Return the [x, y] coordinate for the center point of the cell that contains the specified text.  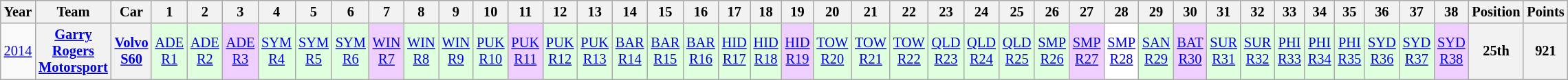
15 [666, 12]
1 [169, 12]
6 [351, 12]
4 [276, 12]
PUK R11 [525, 51]
32 [1257, 12]
SYD R38 [1451, 51]
23 [946, 12]
ADE R2 [205, 51]
SYM R6 [351, 51]
Position [1496, 12]
29 [1156, 12]
12 [560, 12]
28 [1121, 12]
27 [1087, 12]
SMP R26 [1052, 51]
Team [73, 12]
Points [1545, 12]
PHI R35 [1349, 51]
34 [1320, 12]
HID R19 [798, 51]
BAT R30 [1190, 51]
PUK R13 [594, 51]
SMP R27 [1087, 51]
7 [386, 12]
22 [909, 12]
SUR R31 [1223, 51]
PHI R34 [1320, 51]
14 [630, 12]
36 [1382, 12]
20 [832, 12]
BAR R16 [701, 51]
921 [1545, 51]
WIN R8 [421, 51]
BAR R15 [666, 51]
SYD R37 [1417, 51]
35 [1349, 12]
ADE R1 [169, 51]
Volvo S60 [132, 51]
30 [1190, 12]
ADE R3 [241, 51]
HID R18 [766, 51]
WIN R7 [386, 51]
PUK R10 [490, 51]
10 [490, 12]
5 [314, 12]
SYM R5 [314, 51]
31 [1223, 12]
16 [701, 12]
BAR R14 [630, 51]
21 [871, 12]
SUR R32 [1257, 51]
TOW R21 [871, 51]
2 [205, 12]
Car [132, 12]
38 [1451, 12]
25th [1496, 51]
SYM R4 [276, 51]
TOW R20 [832, 51]
24 [981, 12]
SMP R28 [1121, 51]
19 [798, 12]
QLD R23 [946, 51]
PUK R12 [560, 51]
2014 [18, 51]
8 [421, 12]
SAN R29 [1156, 51]
26 [1052, 12]
25 [1017, 12]
Year [18, 12]
33 [1289, 12]
3 [241, 12]
11 [525, 12]
18 [766, 12]
WIN R9 [456, 51]
HID R17 [734, 51]
QLD R25 [1017, 51]
Garry Rogers Motorsport [73, 51]
SYD R36 [1382, 51]
13 [594, 12]
TOW R22 [909, 51]
PHI R33 [1289, 51]
9 [456, 12]
QLD R24 [981, 51]
37 [1417, 12]
17 [734, 12]
